Extract the [x, y] coordinate from the center of the cell holding the provided text.  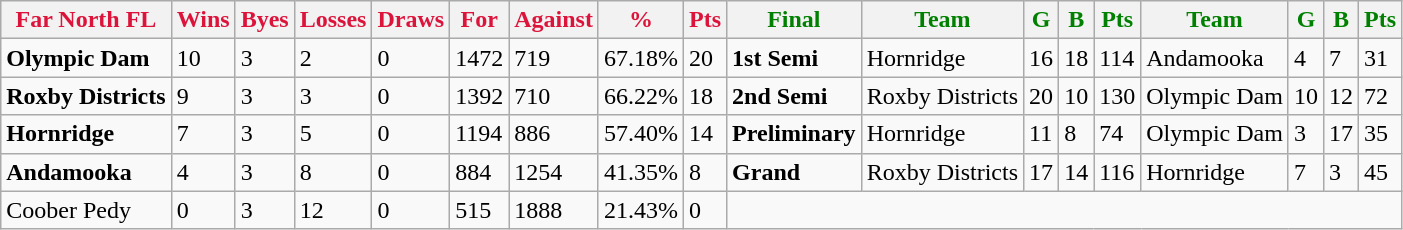
Against [554, 20]
116 [1118, 172]
1254 [554, 172]
For [480, 20]
710 [554, 96]
1194 [480, 134]
72 [1380, 96]
35 [1380, 134]
Preliminary [794, 134]
Wins [203, 20]
130 [1118, 96]
Coober Pedy [86, 210]
1888 [554, 210]
Byes [264, 20]
886 [554, 134]
884 [480, 172]
719 [554, 58]
Far North FL [86, 20]
Draws [411, 20]
31 [1380, 58]
Final [794, 20]
74 [1118, 134]
21.43% [640, 210]
16 [1042, 58]
66.22% [640, 96]
11 [1042, 134]
1st Semi [794, 58]
67.18% [640, 58]
% [640, 20]
41.35% [640, 172]
Grand [794, 172]
45 [1380, 172]
5 [333, 134]
Losses [333, 20]
515 [480, 210]
2nd Semi [794, 96]
57.40% [640, 134]
1472 [480, 58]
2 [333, 58]
9 [203, 96]
114 [1118, 58]
1392 [480, 96]
